For the text-containing cell, return its midpoint in (X, Y) coordinate format. 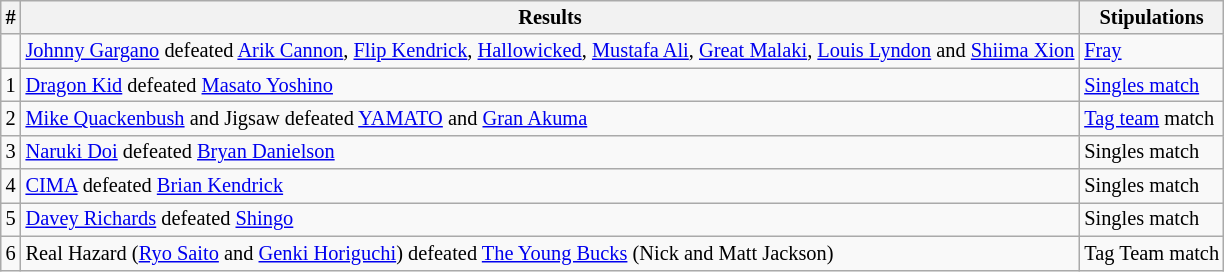
Results (550, 17)
3 (11, 152)
Tag team match (1152, 118)
4 (11, 186)
Davey Richards defeated Shingo (550, 219)
# (11, 17)
5 (11, 219)
CIMA defeated Brian Kendrick (550, 186)
6 (11, 253)
Real Hazard (Ryo Saito and Genki Horiguchi) defeated The Young Bucks (Nick and Matt Jackson) (550, 253)
Johnny Gargano defeated Arik Cannon, Flip Kendrick, Hallowicked, Mustafa Ali, Great Malaki, Louis Lyndon and Shiima Xion (550, 51)
Naruki Doi defeated Bryan Danielson (550, 152)
Stipulations (1152, 17)
1 (11, 85)
Mike Quackenbush and Jigsaw defeated YAMATO and Gran Akuma (550, 118)
Fray (1152, 51)
Tag Team match (1152, 253)
2 (11, 118)
Dragon Kid defeated Masato Yoshino (550, 85)
